Identify which cell holds the provided text, then report its (X, Y) central coordinate. 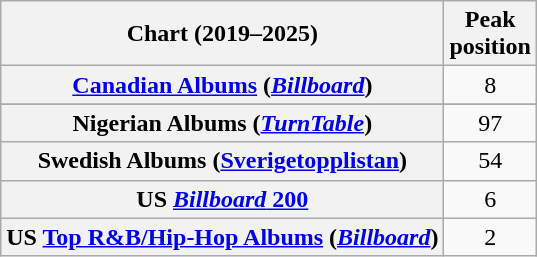
Nigerian Albums (TurnTable) (222, 123)
Swedish Albums (Sverigetopplistan) (222, 161)
Peakposition (490, 34)
US Top R&B/Hip-Hop Albums (Billboard) (222, 237)
8 (490, 85)
Canadian Albums (Billboard) (222, 85)
US Billboard 200 (222, 199)
54 (490, 161)
Chart (2019–2025) (222, 34)
97 (490, 123)
2 (490, 237)
6 (490, 199)
